Return (X, Y) of the center of cell containing provided text 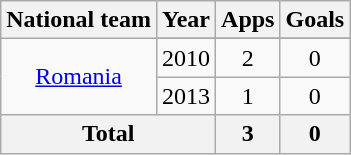
2010 (186, 58)
1 (248, 96)
2013 (186, 96)
Romania (79, 77)
National team (79, 20)
Apps (248, 20)
Year (186, 20)
Total (108, 134)
2 (248, 58)
Goals (315, 20)
3 (248, 134)
